Detect which cell encompasses the target text, then output its (x, y) center coordinate. 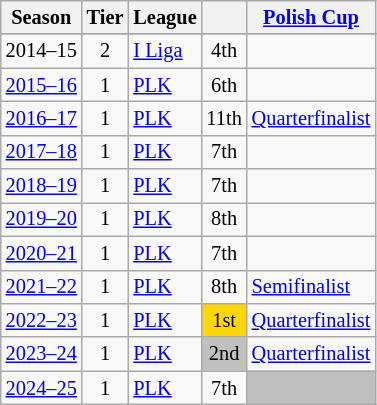
Tier (106, 17)
Semifinalist (312, 287)
6th (224, 85)
Polish Cup (312, 17)
2022–23 (42, 320)
11th (224, 118)
2016–17 (42, 118)
2014–15 (42, 51)
2018–19 (42, 186)
2017–18 (42, 152)
Season (42, 17)
4th (224, 51)
2023–24 (42, 354)
2021–22 (42, 287)
2019–20 (42, 219)
I Liga (164, 51)
2 (106, 51)
2nd (224, 354)
2015–16 (42, 85)
1st (224, 320)
2024–25 (42, 388)
League (164, 17)
2020–21 (42, 253)
